Determine the [x, y] coordinate at the center of the cell enclosing the given text.  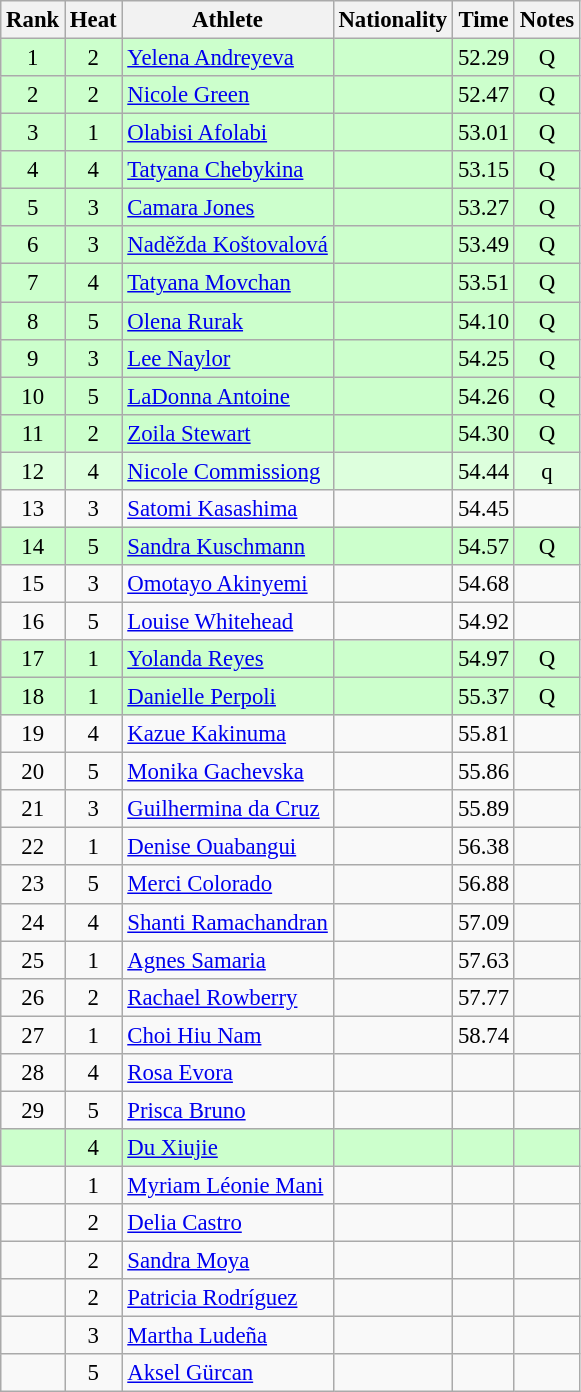
Olena Rurak [228, 321]
58.74 [484, 1035]
57.63 [484, 960]
Tatyana Movchan [228, 283]
54.92 [484, 621]
Satomi Kasashima [228, 509]
Shanti Ramachandran [228, 922]
24 [33, 922]
54.30 [484, 433]
Athlete [228, 20]
20 [33, 772]
9 [33, 358]
29 [33, 1110]
25 [33, 960]
Yelena Andreyeva [228, 58]
19 [33, 734]
53.27 [484, 208]
54.10 [484, 321]
15 [33, 584]
54.26 [484, 396]
6 [33, 245]
53.01 [484, 133]
54.97 [484, 659]
Rachael Rowberry [228, 997]
Time [484, 20]
Patricia Rodríguez [228, 1298]
27 [33, 1035]
52.47 [484, 95]
Agnes Samaria [228, 960]
Rosa Evora [228, 1073]
Lee Naylor [228, 358]
Omotayo Akinyemi [228, 584]
14 [33, 546]
Monika Gachevska [228, 772]
55.89 [484, 809]
22 [33, 847]
11 [33, 433]
12 [33, 471]
Myriam Léonie Mani [228, 1185]
Nicole Commissiong [228, 471]
53.49 [484, 245]
Choi Hiu Nam [228, 1035]
10 [33, 396]
Sandra Kuschmann [228, 546]
LaDonna Antoine [228, 396]
26 [33, 997]
54.57 [484, 546]
53.51 [484, 283]
57.09 [484, 922]
Delia Castro [228, 1223]
Camara Jones [228, 208]
54.68 [484, 584]
18 [33, 697]
55.37 [484, 697]
54.44 [484, 471]
54.25 [484, 358]
8 [33, 321]
Nicole Green [228, 95]
Du Xiujie [228, 1148]
13 [33, 509]
Notes [546, 20]
Olabisi Afolabi [228, 133]
Louise Whitehead [228, 621]
57.77 [484, 997]
53.15 [484, 170]
Yolanda Reyes [228, 659]
Martha Ludeña [228, 1336]
56.38 [484, 847]
Guilhermina da Cruz [228, 809]
23 [33, 885]
55.81 [484, 734]
17 [33, 659]
Sandra Moya [228, 1261]
Nationality [392, 20]
Merci Colorado [228, 885]
Heat [94, 20]
54.45 [484, 509]
Rank [33, 20]
Kazue Kakinuma [228, 734]
Danielle Perpoli [228, 697]
52.29 [484, 58]
Tatyana Chebykina [228, 170]
Naděžda Koštovalová [228, 245]
16 [33, 621]
28 [33, 1073]
21 [33, 809]
56.88 [484, 885]
Denise Ouabangui [228, 847]
55.86 [484, 772]
q [546, 471]
7 [33, 283]
Aksel Gürcan [228, 1373]
Zoila Stewart [228, 433]
Prisca Bruno [228, 1110]
